Search for the cell housing the specified text and yield its (X, Y) center coordinate. 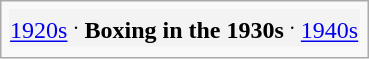
1920s . Boxing in the 1930s . 1940s (184, 27)
